Provide the (X, Y) coordinate of the cell's center where the given text is located.  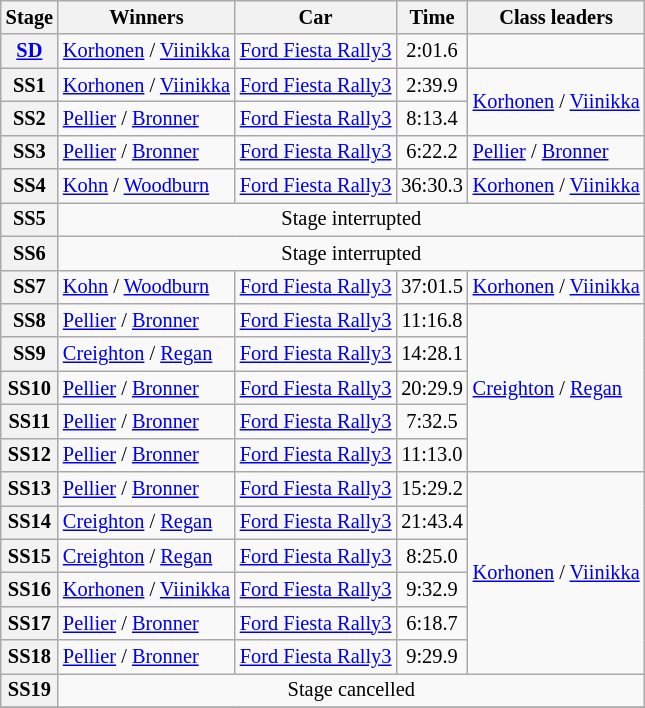
11:13.0 (432, 455)
8:13.4 (432, 118)
8:25.0 (432, 556)
7:32.5 (432, 421)
36:30.3 (432, 186)
SS13 (30, 489)
SS14 (30, 522)
SS16 (30, 589)
2:01.6 (432, 51)
9:29.9 (432, 657)
Class leaders (556, 17)
Stage (30, 17)
SS11 (30, 421)
20:29.9 (432, 388)
SS8 (30, 320)
2:39.9 (432, 85)
SS5 (30, 219)
SS17 (30, 623)
14:28.1 (432, 354)
Car (316, 17)
SD (30, 51)
15:29.2 (432, 489)
Winners (146, 17)
SS18 (30, 657)
SS3 (30, 152)
6:22.2 (432, 152)
SS19 (30, 690)
37:01.5 (432, 287)
Time (432, 17)
SS2 (30, 118)
21:43.4 (432, 522)
SS10 (30, 388)
6:18.7 (432, 623)
SS7 (30, 287)
SS12 (30, 455)
SS4 (30, 186)
11:16.8 (432, 320)
SS6 (30, 253)
Stage cancelled (352, 690)
SS9 (30, 354)
SS15 (30, 556)
SS1 (30, 85)
9:32.9 (432, 589)
